Find where the given text appears and provide that cell's center as (X, Y) coordinate. 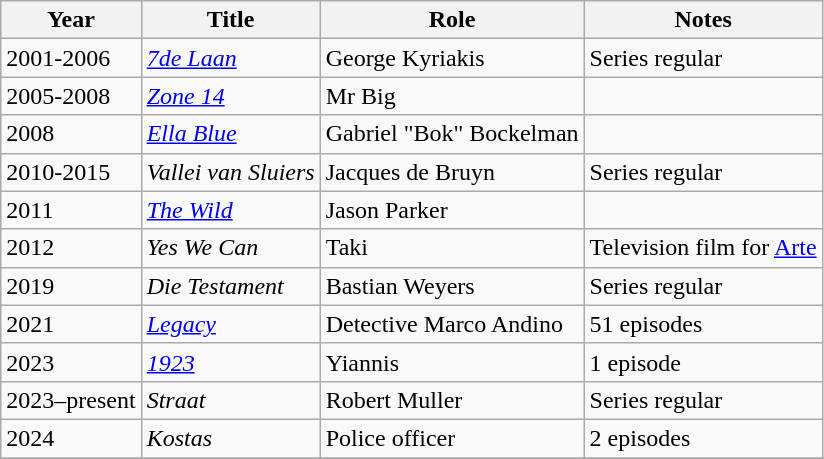
2024 (71, 438)
Mr Big (452, 96)
Taki (452, 248)
Detective Marco Andino (452, 324)
Title (230, 20)
Robert Muller (452, 400)
Ella Blue (230, 134)
2023 (71, 362)
2010-2015 (71, 172)
2012 (71, 248)
1 episode (703, 362)
The Wild (230, 210)
Straat (230, 400)
Yiannis (452, 362)
Vallei van Sluiers (230, 172)
Zone 14 (230, 96)
2008 (71, 134)
Legacy (230, 324)
2021 (71, 324)
Jason Parker (452, 210)
1923 (230, 362)
Yes We Can (230, 248)
George Kyriakis (452, 58)
51 episodes (703, 324)
Police officer (452, 438)
Die Testament (230, 286)
Notes (703, 20)
Kostas (230, 438)
Bastian Weyers (452, 286)
Television film for Arte (703, 248)
2019 (71, 286)
2001-2006 (71, 58)
7de Laan (230, 58)
2023–present (71, 400)
2011 (71, 210)
Year (71, 20)
2 episodes (703, 438)
Role (452, 20)
Gabriel "Bok" Bockelman (452, 134)
Jacques de Bruyn (452, 172)
2005-2008 (71, 96)
